Output the [x, y] coordinate of the center of the cell containing the given text.  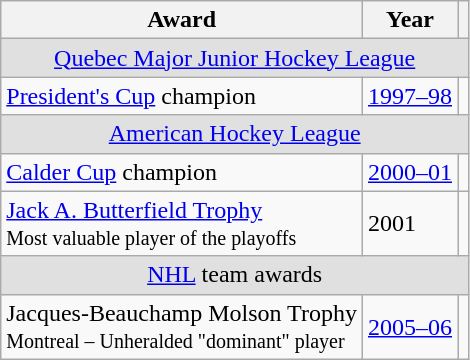
1997–98 [410, 96]
Year [410, 20]
2005–06 [410, 326]
2001 [410, 224]
Jack A. Butterfield TrophyMost valuable player of the playoffs [182, 224]
Award [182, 20]
Quebec Major Junior Hockey League [235, 58]
Calder Cup champion [182, 172]
NHL team awards [235, 275]
President's Cup champion [182, 96]
American Hockey League [235, 134]
Jacques-Beauchamp Molson TrophyMontreal – Unheralded "dominant" player [182, 326]
2000–01 [410, 172]
